Scan for the cell matching the given text and deliver its [x, y] coordinate at center. 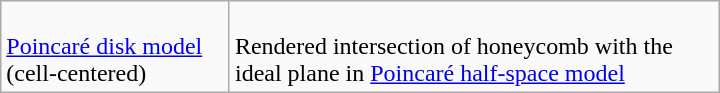
Rendered intersection of honeycomb with the ideal plane in Poincaré half-space model [474, 47]
Poincaré disk model (cell-centered) [116, 47]
